Provide the (x, y) coordinate of the cell's center where the given text is located.  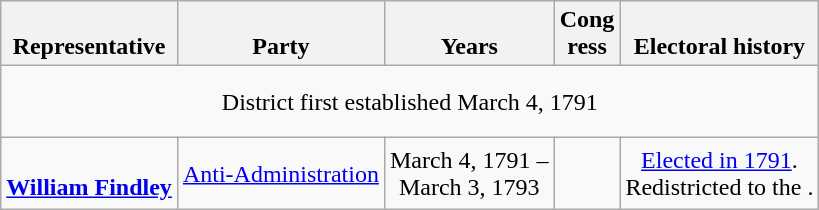
Electoral history (720, 34)
William Findley (90, 174)
Representative (90, 34)
Congress (587, 34)
Elected in 1791.Redistricted to the . (720, 174)
Years (469, 34)
District first established March 4, 1791 (410, 102)
March 4, 1791 –March 3, 1793 (469, 174)
Party (280, 34)
Anti-Administration (280, 174)
